From the cell containing the given text, extract its center point as (X, Y) coordinate. 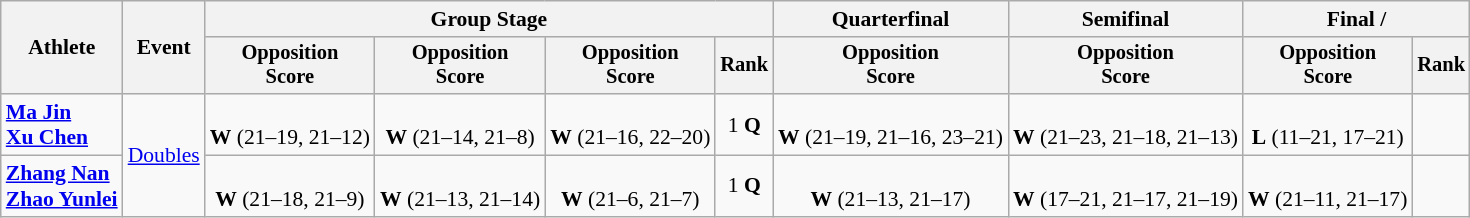
Zhang NanZhao Yunlei (62, 186)
W (21–19, 21–12) (290, 124)
W (21–14, 21–8) (460, 124)
Athlete (62, 48)
W (21–19, 21–16, 23–21) (890, 124)
W (21–18, 21–9) (290, 186)
Quarterfinal (890, 19)
W (21–23, 21–18, 21–13) (1126, 124)
W (17–21, 21–17, 21–19) (1126, 186)
Final / (1356, 19)
W (21–11, 21–17) (1328, 186)
Ma JinXu Chen (62, 124)
Doubles (164, 155)
W (21–6, 21–7) (630, 186)
W (21–16, 22–20) (630, 124)
W (21–13, 21–17) (890, 186)
Group Stage (489, 19)
Semifinal (1126, 19)
L (11–21, 17–21) (1328, 124)
W (21–13, 21–14) (460, 186)
Event (164, 48)
